Capture the cell that displays the provided text and extract its (X, Y) central coordinate. 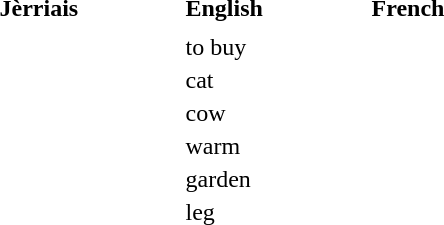
cow (276, 113)
cat (276, 80)
to buy (276, 47)
warm (276, 146)
garden (276, 179)
